Determine the [X, Y] coordinate at the center of the cell enclosing the given text.  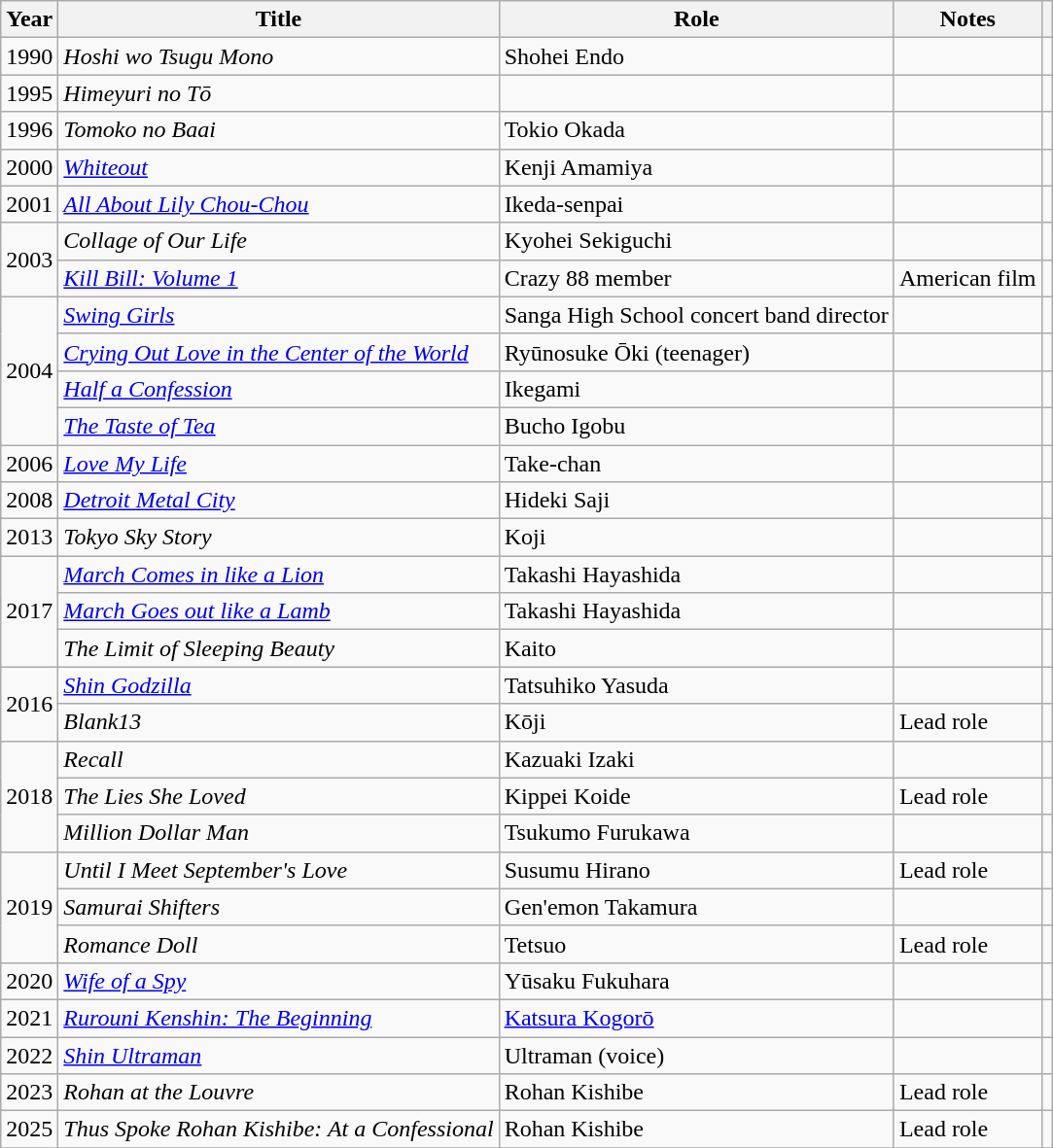
The Taste of Tea [278, 426]
Kenji Amamiya [696, 167]
2023 [29, 1093]
Rurouni Kenshin: The Beginning [278, 1018]
March Comes in like a Lion [278, 574]
Bucho Igobu [696, 426]
Hoshi wo Tsugu Mono [278, 56]
2000 [29, 167]
Kaito [696, 648]
Katsura Kogorō [696, 1018]
Million Dollar Man [278, 833]
The Lies She Loved [278, 796]
Ikegami [696, 389]
Tokyo Sky Story [278, 538]
American film [967, 278]
2013 [29, 538]
Shin Godzilla [278, 685]
Whiteout [278, 167]
2003 [29, 260]
2017 [29, 611]
Notes [967, 19]
Shohei Endo [696, 56]
Half a Confession [278, 389]
2025 [29, 1130]
Tsukumo Furukawa [696, 833]
Crying Out Love in the Center of the World [278, 352]
Susumu Hirano [696, 870]
1996 [29, 130]
Gen'emon Takamura [696, 907]
Shin Ultraman [278, 1055]
Collage of Our Life [278, 241]
Wife of a Spy [278, 981]
2018 [29, 796]
2019 [29, 907]
2016 [29, 704]
The Limit of Sleeping Beauty [278, 648]
2006 [29, 464]
Detroit Metal City [278, 501]
Tomoko no Baai [278, 130]
Kōji [696, 722]
Role [696, 19]
March Goes out like a Lamb [278, 611]
Love My Life [278, 464]
Crazy 88 member [696, 278]
Romance Doll [278, 944]
Ryūnosuke Ōki (teenager) [696, 352]
Rohan at the Louvre [278, 1093]
Blank13 [278, 722]
Until I Meet September's Love [278, 870]
Thus Spoke Rohan Kishibe: At a Confessional [278, 1130]
Tetsuo [696, 944]
Tatsuhiko Yasuda [696, 685]
Swing Girls [278, 315]
2020 [29, 981]
Ikeda-senpai [696, 204]
Kazuaki Izaki [696, 759]
Kippei Koide [696, 796]
Samurai Shifters [278, 907]
Koji [696, 538]
Ultraman (voice) [696, 1055]
1995 [29, 93]
Year [29, 19]
Yūsaku Fukuhara [696, 981]
Tokio Okada [696, 130]
1990 [29, 56]
Take-chan [696, 464]
Hideki Saji [696, 501]
Recall [278, 759]
2004 [29, 370]
Himeyuri no Tō [278, 93]
Sanga High School concert band director [696, 315]
2021 [29, 1018]
2008 [29, 501]
Kill Bill: Volume 1 [278, 278]
Kyohei Sekiguchi [696, 241]
2001 [29, 204]
2022 [29, 1055]
All About Lily Chou-Chou [278, 204]
Title [278, 19]
